Capture the cell that displays the provided text and extract its [x, y] central coordinate. 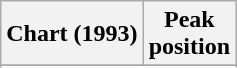
Chart (1993) [72, 34]
Peakposition [189, 34]
